Extract the [X, Y] coordinate from the center of the cell holding the provided text.  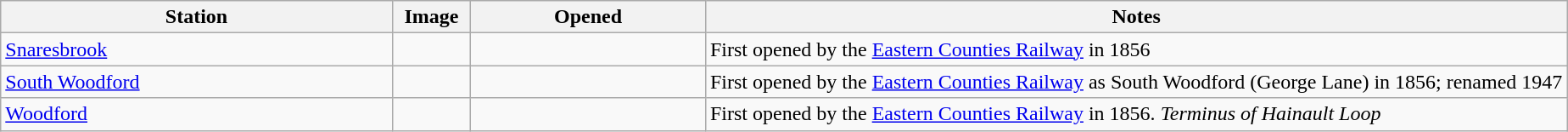
Woodford [197, 114]
Opened [589, 17]
South Woodford [197, 82]
Station [197, 17]
First opened by the Eastern Counties Railway in 1856 [1135, 49]
Snaresbrook [197, 49]
Image [431, 17]
First opened by the Eastern Counties Railway in 1856. Terminus of Hainault Loop [1135, 114]
Notes [1135, 17]
First opened by the Eastern Counties Railway as South Woodford (George Lane) in 1856; renamed 1947 [1135, 82]
